Find where the given text appears and provide that cell's center as (X, Y) coordinate. 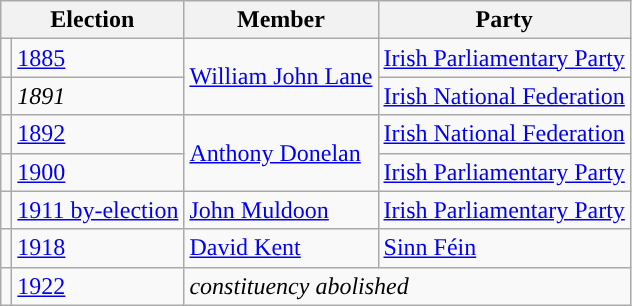
1900 (98, 172)
1885 (98, 58)
1892 (98, 134)
John Muldoon (281, 210)
constituency abolished (407, 286)
William John Lane (281, 77)
1891 (98, 96)
1911 by-election (98, 210)
1918 (98, 248)
Party (504, 20)
Election (92, 20)
Sinn Féin (504, 248)
1922 (98, 286)
Anthony Donelan (281, 153)
Member (281, 20)
David Kent (281, 248)
